Output the (x, y) coordinate of the center of the cell containing the given text.  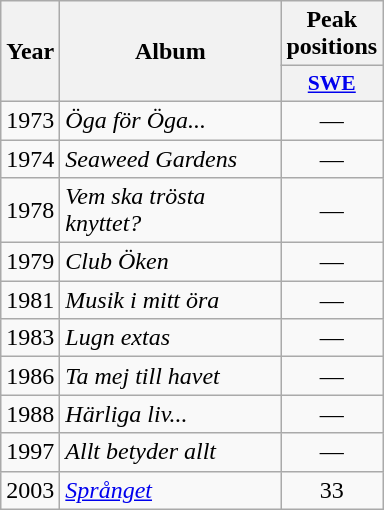
1979 (30, 262)
1973 (30, 120)
2003 (30, 490)
Vem ska trösta knyttet? (170, 210)
Peak positions (332, 34)
1978 (30, 210)
Year (30, 52)
Öga för Öga... (170, 120)
33 (332, 490)
1997 (30, 452)
1974 (30, 159)
Ta mej till havet (170, 376)
Musik i mitt öra (170, 300)
Härliga liv... (170, 414)
Lugn extas (170, 338)
Allt betyder allt (170, 452)
1981 (30, 300)
SWE (332, 84)
Språnget (170, 490)
1988 (30, 414)
Seaweed Gardens (170, 159)
1986 (30, 376)
Album (170, 52)
1983 (30, 338)
Club Öken (170, 262)
